Find where the given text appears and provide that cell's center as [x, y] coordinate. 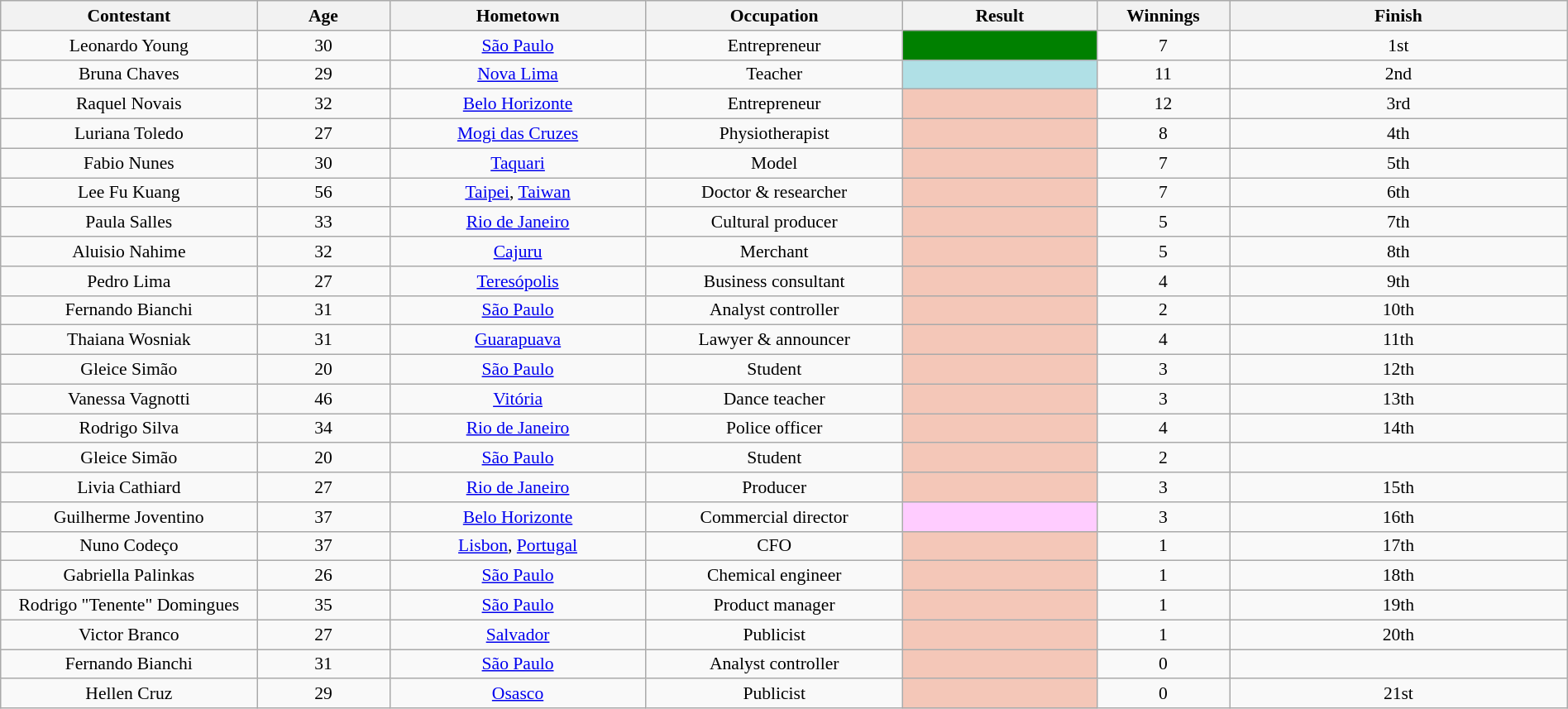
Product manager [774, 606]
46 [323, 399]
15th [1398, 487]
Hellen Cruz [129, 694]
10th [1398, 310]
14th [1398, 429]
Lee Fu Kuang [129, 193]
Model [774, 163]
8 [1163, 134]
Result [999, 16]
5th [1398, 163]
Taquari [518, 163]
Cajuru [518, 252]
Cultural producer [774, 223]
Commercial director [774, 517]
20th [1398, 635]
Fabio Nunes [129, 163]
11 [1163, 74]
35 [323, 606]
Lawyer & announcer [774, 340]
4th [1398, 134]
Thaiana Wosniak [129, 340]
56 [323, 193]
Chemical engineer [774, 576]
7th [1398, 223]
Livia Cathiard [129, 487]
Physiotherapist [774, 134]
Producer [774, 487]
13th [1398, 399]
12th [1398, 370]
Nova Lima [518, 74]
Paula Salles [129, 223]
Rodrigo "Tenente" Domingues [129, 606]
Gabriella Palinkas [129, 576]
Dance teacher [774, 399]
Mogi das Cruzes [518, 134]
Osasco [518, 694]
Nuno Codeço [129, 546]
Hometown [518, 16]
Leonardo Young [129, 46]
Merchant [774, 252]
CFO [774, 546]
Guilherme Joventino [129, 517]
Occupation [774, 16]
9th [1398, 281]
Business consultant [774, 281]
Age [323, 16]
Teacher [774, 74]
Guarapuava [518, 340]
17th [1398, 546]
16th [1398, 517]
Doctor & researcher [774, 193]
Lisbon, Portugal [518, 546]
Rodrigo Silva [129, 429]
Contestant [129, 16]
6th [1398, 193]
1st [1398, 46]
Luriana Toledo [129, 134]
Winnings [1163, 16]
33 [323, 223]
Teresópolis [518, 281]
Taipei, Taiwan [518, 193]
3rd [1398, 104]
19th [1398, 606]
12 [1163, 104]
Finish [1398, 16]
Salvador [518, 635]
Vitória [518, 399]
Vanessa Vagnotti [129, 399]
11th [1398, 340]
2nd [1398, 74]
26 [323, 576]
8th [1398, 252]
Pedro Lima [129, 281]
Aluisio Nahime [129, 252]
Victor Branco [129, 635]
34 [323, 429]
21st [1398, 694]
18th [1398, 576]
Raquel Novais [129, 104]
Police officer [774, 429]
Bruna Chaves [129, 74]
